Provide the (X, Y) coordinate of the cell's center where the given text is located.  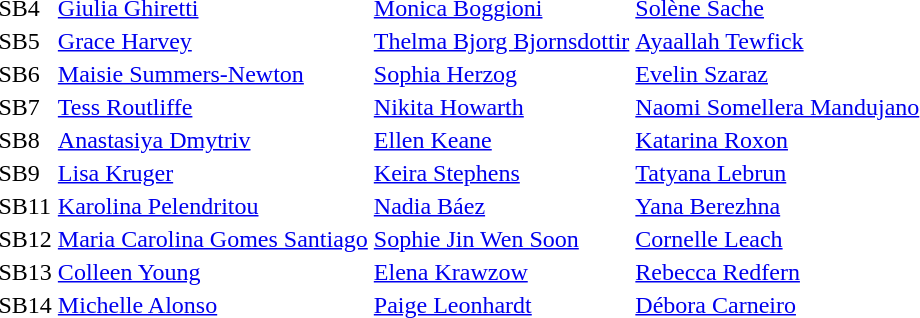
Nikita Howarth (502, 107)
Anastasiya Dmytriv (212, 140)
Karolina Pelendritou (212, 206)
Tess Routliffe (212, 107)
Nadia Báez (502, 206)
Keira Stephens (502, 173)
Sophia Herzog (502, 74)
Thelma Bjorg Bjornsdottir (502, 41)
Maisie Summers-Newton (212, 74)
Grace Harvey (212, 41)
Elena Krawzow (502, 272)
Ellen Keane (502, 140)
Sophie Jin Wen Soon (502, 239)
Maria Carolina Gomes Santiago (212, 239)
Lisa Kruger (212, 173)
Colleen Young (212, 272)
